Capture the cell that displays the provided text and extract its (X, Y) central coordinate. 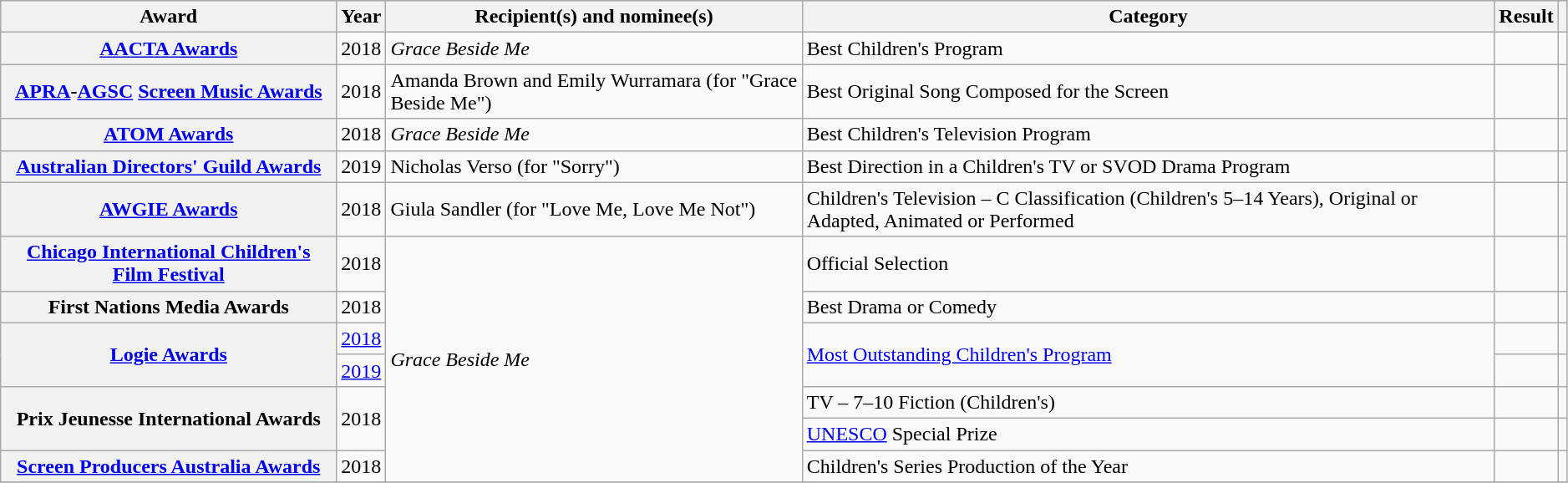
Result (1526, 17)
Australian Directors' Guild Awards (169, 166)
Best Drama or Comedy (1148, 307)
Screen Producers Australia Awards (169, 465)
Best Direction in a Children's TV or SVOD Drama Program (1148, 166)
Nicholas Verso (for "Sorry") (594, 166)
Giula Sandler (for "Love Me, Love Me Not") (594, 209)
AWGIE Awards (169, 209)
Best Children's Television Program (1148, 135)
UNESCO Special Prize (1148, 434)
Award (169, 17)
Children's Series Production of the Year (1148, 465)
Prix Jeunesse International Awards (169, 418)
APRA-AGSC Screen Music Awards (169, 92)
ATOM Awards (169, 135)
Year (361, 17)
Category (1148, 17)
Children's Television – C Classification (Children's 5–14 Years), Original or Adapted, Animated or Performed (1148, 209)
Chicago International Children's Film Festival (169, 264)
Official Selection (1148, 264)
Best Original Song Composed for the Screen (1148, 92)
TV – 7–10 Fiction (Children's) (1148, 402)
Amanda Brown and Emily Wurramara (for "Grace Beside Me") (594, 92)
Best Children's Program (1148, 48)
AACTA Awards (169, 48)
Logie Awards (169, 354)
First Nations Media Awards (169, 307)
Most Outstanding Children's Program (1148, 354)
Recipient(s) and nominee(s) (594, 17)
